Determine the [x, y] coordinate at the center of the cell enclosing the given text.  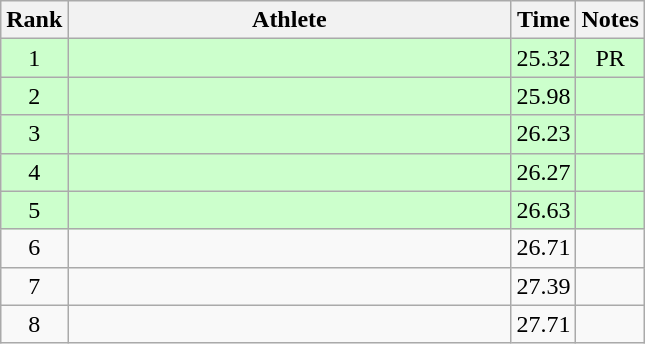
25.98 [544, 96]
8 [34, 324]
2 [34, 96]
Athlete [290, 20]
3 [34, 134]
26.23 [544, 134]
27.71 [544, 324]
Time [544, 20]
Notes [610, 20]
PR [610, 58]
5 [34, 210]
26.71 [544, 248]
4 [34, 172]
27.39 [544, 286]
26.63 [544, 210]
Rank [34, 20]
26.27 [544, 172]
25.32 [544, 58]
1 [34, 58]
7 [34, 286]
6 [34, 248]
